Identify which cell holds the provided text, then report its (X, Y) central coordinate. 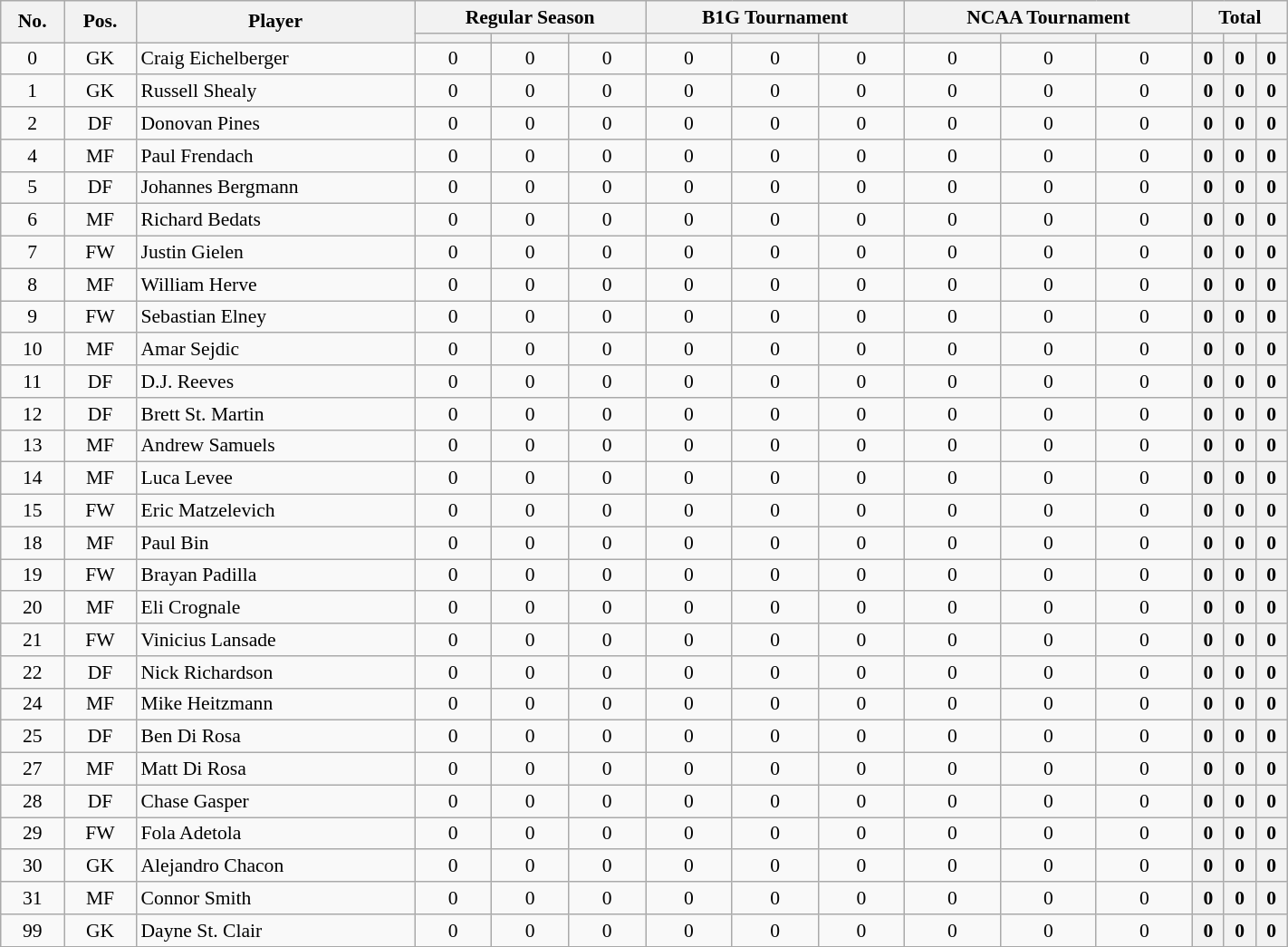
21 (33, 640)
13 (33, 446)
25 (33, 737)
18 (33, 543)
22 (33, 672)
14 (33, 478)
12 (33, 414)
99 (33, 931)
Luca Levee (275, 478)
Johannes Bergmann (275, 188)
Alejandro Chacon (275, 866)
Craig Eichelberger (275, 59)
Donovan Pines (275, 123)
Nick Richardson (275, 672)
Paul Bin (275, 543)
2 (33, 123)
William Herve (275, 285)
Richard Bedats (275, 220)
No. (33, 22)
Eli Crognale (275, 608)
27 (33, 769)
7 (33, 253)
Andrew Samuels (275, 446)
1 (33, 92)
30 (33, 866)
Paul Frendach (275, 156)
Connor Smith (275, 898)
5 (33, 188)
Amar Sejdic (275, 350)
Brayan Padilla (275, 575)
9 (33, 317)
Fola Adetola (275, 834)
Matt Di Rosa (275, 769)
Eric Matzelevich (275, 511)
28 (33, 801)
24 (33, 704)
Vinicius Lansade (275, 640)
11 (33, 382)
20 (33, 608)
D.J. Reeves (275, 382)
19 (33, 575)
Pos. (101, 22)
Brett St. Martin (275, 414)
Russell Shealy (275, 92)
Total (1239, 17)
Justin Gielen (275, 253)
Regular Season (531, 17)
Ben Di Rosa (275, 737)
8 (33, 285)
Chase Gasper (275, 801)
29 (33, 834)
NCAA Tournament (1049, 17)
Mike Heitzmann (275, 704)
Dayne St. Clair (275, 931)
Sebastian Elney (275, 317)
B1G Tournament (775, 17)
4 (33, 156)
Player (275, 22)
6 (33, 220)
10 (33, 350)
15 (33, 511)
31 (33, 898)
